Find where the given text appears and provide that cell's center as (x, y) coordinate. 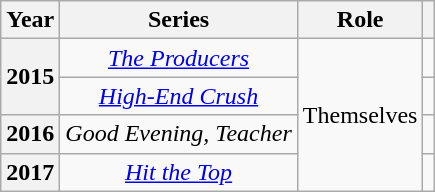
Role (360, 20)
Good Evening, Teacher (178, 134)
The Producers (178, 58)
Year (30, 20)
Hit the Top (178, 172)
2015 (30, 77)
Themselves (360, 115)
High-End Crush (178, 96)
2016 (30, 134)
2017 (30, 172)
Series (178, 20)
